Pinpoint the cell where the given text exists, returning its (x, y) midpoint coordinate. 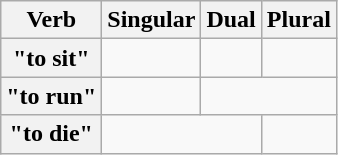
Singular (152, 20)
"to run" (52, 96)
Dual (231, 20)
Verb (52, 20)
"to die" (52, 134)
Plural (298, 20)
"to sit" (52, 58)
